Scan for the cell matching the given text and deliver its (X, Y) coordinate at center. 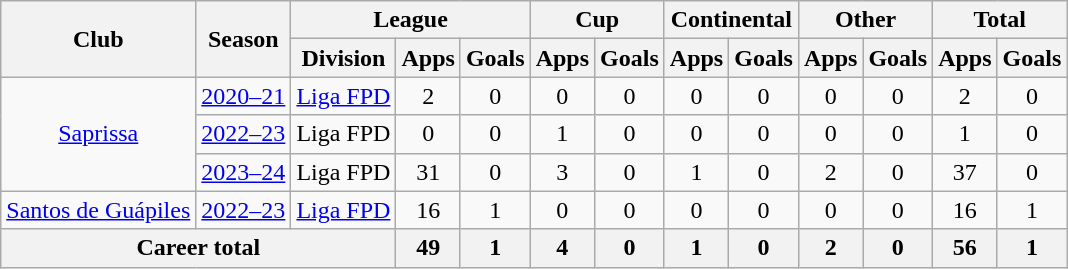
56 (965, 248)
Career total (198, 248)
3 (562, 172)
Division (344, 58)
Continental (731, 20)
2020–21 (244, 96)
League (410, 20)
49 (428, 248)
Season (244, 39)
Saprissa (98, 134)
Total (1000, 20)
Cup (597, 20)
Club (98, 39)
Santos de Guápiles (98, 210)
37 (965, 172)
Other (865, 20)
4 (562, 248)
2023–24 (244, 172)
31 (428, 172)
